Capture the cell that displays the provided text and extract its (x, y) central coordinate. 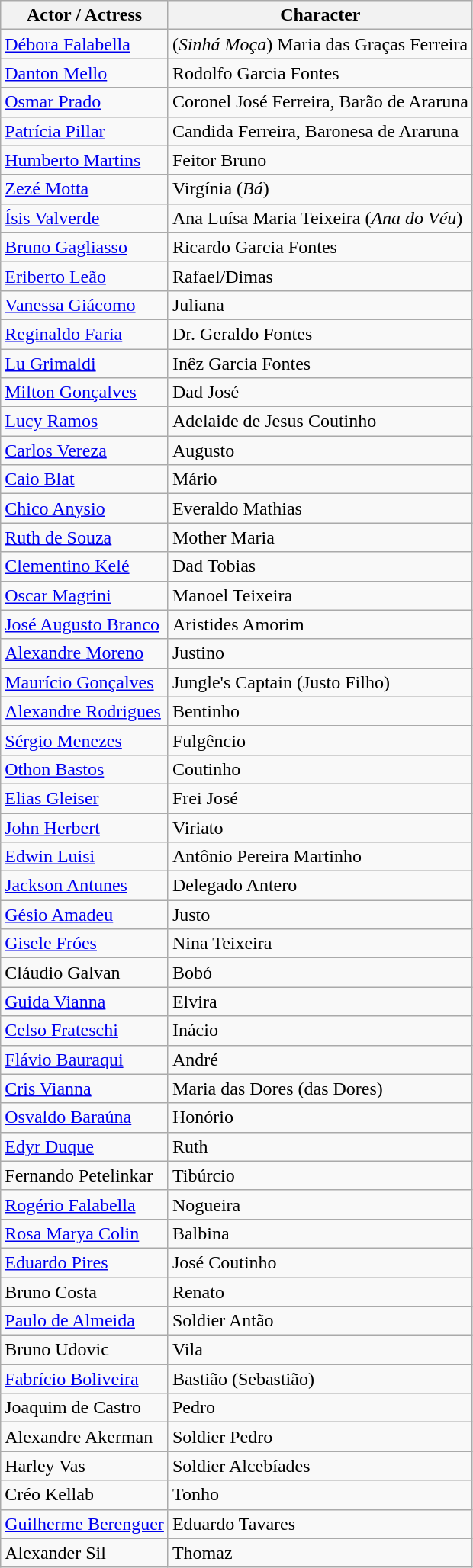
José Augusto Branco (85, 624)
Character (320, 15)
Viriato (320, 827)
Tonho (320, 1495)
Osvaldo Baraúna (85, 1117)
Bruno Udovic (85, 1350)
Lucy Ramos (85, 422)
Caio Blat (85, 479)
Mother Maria (320, 537)
Soldier Antão (320, 1321)
Eduardo Tavares (320, 1524)
Reginaldo Faria (85, 334)
Nogueira (320, 1204)
Alexandre Moreno (85, 653)
Rafael/Dimas (320, 276)
Bruno Gagliasso (85, 247)
Dad Tobias (320, 566)
Thomaz (320, 1553)
Guilherme Berenguer (85, 1524)
Aristides Amorim (320, 624)
Eriberto Leão (85, 276)
Edwin Luisi (85, 857)
John Herbert (85, 827)
Lu Grimaldi (85, 364)
Everaldo Mathias (320, 508)
Cris Vianna (85, 1089)
Dr. Geraldo Fontes (320, 334)
Ruth de Souza (85, 537)
Juliana (320, 305)
Ana Luísa Maria Teixeira (Ana do Véu) (320, 218)
Manoel Teixeira (320, 595)
Jackson Antunes (85, 886)
Bentinho (320, 711)
Coronel José Ferreira, Barão de Araruna (320, 102)
Danton Mello (85, 73)
Feitor Bruno (320, 160)
Ricardo Garcia Fontes (320, 247)
Elias Gleiser (85, 798)
Celso Frateschi (85, 1031)
Ruth (320, 1146)
Othon Bastos (85, 769)
José Coutinho (320, 1262)
Débora Falabella (85, 44)
Frei José (320, 798)
Bastião (Sebastião) (320, 1379)
Carlos Vereza (85, 451)
Flávio Bauraqui (85, 1060)
Osmar Prado (85, 102)
Bruno Costa (85, 1292)
Eduardo Pires (85, 1262)
Balbina (320, 1233)
Nina Teixeira (320, 944)
Zezé Motta (85, 189)
Maurício Gonçalves (85, 682)
Coutinho (320, 769)
Virgínia (Bá) (320, 189)
Candida Ferreira, Baronesa de Araruna (320, 131)
Patrícia Pillar (85, 131)
Gisele Fróes (85, 944)
Fernando Petelinkar (85, 1175)
Oscar Magrini (85, 595)
Renato (320, 1292)
Actor / Actress (85, 15)
Humberto Martins (85, 160)
Justo (320, 915)
Delegado Antero (320, 886)
Vanessa Giácomo (85, 305)
Chico Anysio (85, 508)
Edyr Duque (85, 1146)
Alexandre Rodrigues (85, 711)
Cláudio Galvan (85, 973)
Gésio Amadeu (85, 915)
Joaquim de Castro (85, 1408)
Augusto (320, 451)
Soldier Pedro (320, 1437)
Jungle's Captain (Justo Filho) (320, 682)
André (320, 1060)
Maria das Dores (das Dores) (320, 1089)
Bobó (320, 973)
Fabrício Boliveira (85, 1379)
Elvira (320, 1002)
Créo Kellab (85, 1495)
Paulo de Almeida (85, 1321)
Fulgêncio (320, 740)
Alexander Sil (85, 1553)
Inácio (320, 1031)
Inêz Garcia Fontes (320, 364)
Ísis Valverde (85, 218)
Honório (320, 1117)
Alexandre Akerman (85, 1437)
Adelaide de Jesus Coutinho (320, 422)
Rodolfo Garcia Fontes (320, 73)
Dad José (320, 393)
Guida Vianna (85, 1002)
Soldier Alcebíades (320, 1466)
Rogério Falabella (85, 1204)
Justino (320, 653)
Pedro (320, 1408)
(Sinhá Moça) Maria das Graças Ferreira (320, 44)
Clementino Kelé (85, 566)
Rosa Marya Colin (85, 1233)
Vila (320, 1350)
Antônio Pereira Martinho (320, 857)
Mário (320, 479)
Sérgio Menezes (85, 740)
Tibúrcio (320, 1175)
Harley Vas (85, 1466)
Milton Gonçalves (85, 393)
